Return (X, Y) of the center of cell containing provided text 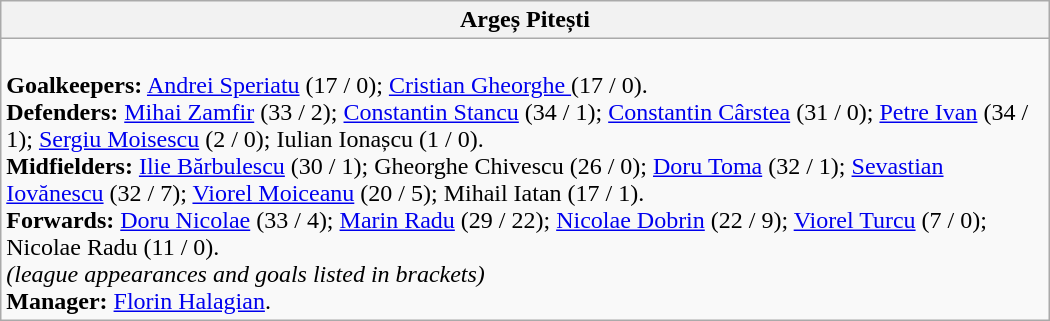
Argeș Pitești (525, 20)
